For the text-containing cell, return its midpoint in (x, y) coordinate format. 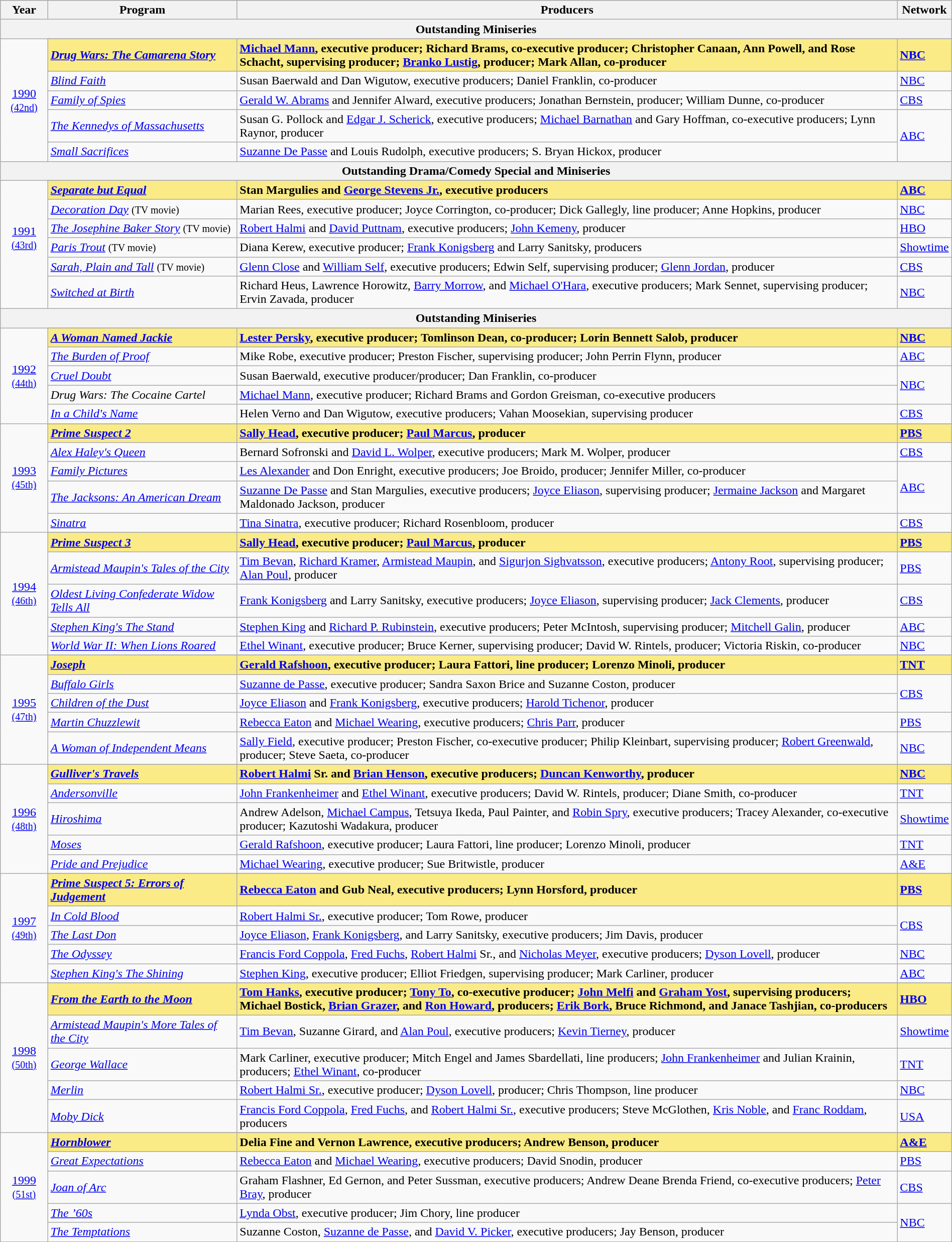
Tim Bevan, Suzanne Girard, and Alan Poul, executive producers; Kevin Tierney, producer (567, 1032)
In a Child's Name (143, 414)
Separate but Equal (143, 190)
Family Pictures (143, 471)
Outstanding Drama/Comedy Special and Miniseries (476, 171)
The Josephine Baker Story (TV movie) (143, 228)
Suzanne Coston, Suzanne de Passe, and David V. Picker, executive producers; Jay Benson, producer (567, 1232)
Rebecca Eaton and Michael Wearing, executive producers; Chris Parr, producer (567, 722)
Merlin (143, 1090)
1992(44th) (24, 376)
A Woman of Independent Means (143, 748)
1993(45th) (24, 478)
Gerald W. Abrams and Jennifer Alward, executive producers; Jonathan Bernstein, producer; William Dunne, co-producer (567, 100)
Richard Heus, Lawrence Horowitz, Barry Morrow, and Michael O'Hara, executive producers; Mark Sennet, supervising producer; Ervin Zavada, producer (567, 292)
Prime Suspect 3 (143, 542)
Joan of Arc (143, 1187)
Armistead Maupin's More Tales of the City (143, 1032)
1999(51st) (24, 1187)
Oldest Living Confederate Widow Tells All (143, 601)
The Kennedys of Massachusetts (143, 126)
Drug Wars: The Camarena Story (143, 55)
Michael Wearing, executive producer; Sue Britwistle, producer (567, 864)
Graham Flashner, Ed Gernon, and Peter Sussman, executive producers; Andrew Deane Brenda Friend, co-executive producers; Peter Bray, producer (567, 1187)
Robert Halmi Sr., executive producer; Tom Rowe, producer (567, 916)
Stephen King's The Stand (143, 626)
Small Sacrifices (143, 152)
Suzanne de Passe, executive producer; Sandra Saxon Brice and Suzanne Coston, producer (567, 684)
1997(49th) (24, 928)
Bernard Sofronski and David L. Wolper, executive producers; Mark M. Wolper, producer (567, 452)
Mike Robe, executive producer; Preston Fischer, supervising producer; John Perrin Flynn, producer (567, 357)
1996(48th) (24, 819)
Cruel Doubt (143, 376)
Lester Persky, executive producer; Tomlinson Dean, co-producer; Lorin Bennett Salob, producer (567, 337)
Helen Verno and Dan Wigutow, executive producers; Vahan Moosekian, supervising producer (567, 414)
Year (24, 10)
Paris Trout (TV movie) (143, 247)
From the Earth to the Moon (143, 999)
The Burden of Proof (143, 357)
Blind Faith (143, 81)
Stephen King, executive producer; Elliot Friedgen, supervising producer; Mark Carliner, producer (567, 973)
Susan G. Pollock and Edgar J. Scherick, executive producers; Michael Barnathan and Gary Hoffman, co-executive producers; Lynn Raynor, producer (567, 126)
Tina Sinatra, executive producer; Richard Rosenbloom, producer (567, 523)
Joyce Eliason and Frank Konigsberg, executive producers; Harold Tichenor, producer (567, 703)
Glenn Close and William Self, executive producers; Edwin Self, supervising producer; Glenn Jordan, producer (567, 267)
In Cold Blood (143, 916)
Joyce Eliason, Frank Konigsberg, and Larry Sanitsky, executive producers; Jim Davis, producer (567, 935)
Children of the Dust (143, 703)
Stephen King and Richard P. Rubinstein, executive producers; Peter McIntosh, supervising producer; Mitchell Galin, producer (567, 626)
Armistead Maupin's Tales of the City (143, 568)
Robert Halmi Sr. and Brian Henson, executive producers; Duncan Kenworthy, producer (567, 774)
Michael Mann, executive producer; Richard Brams and Gordon Greisman, co-executive producers (567, 395)
1994(46th) (24, 594)
Stan Margulies and George Stevens Jr., executive producers (567, 190)
Les Alexander and Don Enright, executive producers; Joe Broido, producer; Jennifer Miller, co-producer (567, 471)
Stephen King's The Shining (143, 973)
A Woman Named Jackie (143, 337)
Sinatra (143, 523)
Network (924, 10)
The Last Don (143, 935)
Pride and Prejudice (143, 864)
The Odyssey (143, 954)
Frank Konigsberg and Larry Sanitsky, executive producers; Joyce Eliason, supervising producer; Jack Clements, producer (567, 601)
Decoration Day (TV movie) (143, 209)
Alex Haley's Queen (143, 452)
Robert Halmi and David Puttnam, executive producers; John Kemeny, producer (567, 228)
Lynda Obst, executive producer; Jim Chory, line producer (567, 1213)
Rebecca Eaton and Gub Neal, executive producers; Lynn Horsford, producer (567, 890)
Family of Spies (143, 100)
Suzanne De Passe and Louis Rudolph, executive producers; S. Bryan Hickox, producer (567, 152)
Martin Chuzzlewit (143, 722)
Switched at Birth (143, 292)
Delia Fine and Vernon Lawrence, executive producers; Andrew Benson, producer (567, 1142)
Francis Ford Coppola, Fred Fuchs, Robert Halmi Sr., and Nicholas Meyer, executive producers; Dyson Lovell, producer (567, 954)
Prime Suspect 5: Errors of Judgement (143, 890)
Francis Ford Coppola, Fred Fuchs, and Robert Halmi Sr., executive producers; Steve McGlothen, Kris Noble, and Franc Roddam, producers (567, 1116)
Prime Suspect 2 (143, 433)
Susan Baerwald and Dan Wigutow, executive producers; Daniel Franklin, co-producer (567, 81)
World War II: When Lions Roared (143, 646)
George Wallace (143, 1065)
1991(43rd) (24, 244)
1990(42nd) (24, 100)
Producers (567, 10)
The Temptations (143, 1232)
Ethel Winant, executive producer; Bruce Kerner, supervising producer; David W. Rintels, producer; Victoria Riskin, co-producer (567, 646)
Drug Wars: The Cocaine Cartel (143, 395)
The ’60s (143, 1213)
1998(50th) (24, 1058)
Program (143, 10)
Tim Bevan, Richard Kramer, Armistead Maupin, and Sigurjon Sighvatsson, executive producers; Antony Root, supervising producer; Alan Poul, producer (567, 568)
Moby Dick (143, 1116)
1995(47th) (24, 710)
Gulliver's Travels (143, 774)
Rebecca Eaton and Michael Wearing, executive producers; David Snodin, producer (567, 1161)
Marian Rees, executive producer; Joyce Corrington, co-producer; Dick Gallegly, line producer; Anne Hopkins, producer (567, 209)
The Jacksons: An American Dream (143, 497)
Diana Kerew, executive producer; Frank Konigsberg and Larry Sanitsky, producers (567, 247)
Joseph (143, 665)
Sarah, Plain and Tall (TV movie) (143, 267)
Moses (143, 845)
USA (924, 1116)
Hiroshima (143, 819)
John Frankenheimer and Ethel Winant, executive producers; David W. Rintels, producer; Diane Smith, co-producer (567, 793)
Buffalo Girls (143, 684)
Susan Baerwald, executive producer/producer; Dan Franklin, co-producer (567, 376)
Robert Halmi Sr., executive producer; Dyson Lovell, producer; Chris Thompson, line producer (567, 1090)
Great Expectations (143, 1161)
Hornblower (143, 1142)
Andersonville (143, 793)
